Return [x, y] of the center of cell containing provided text 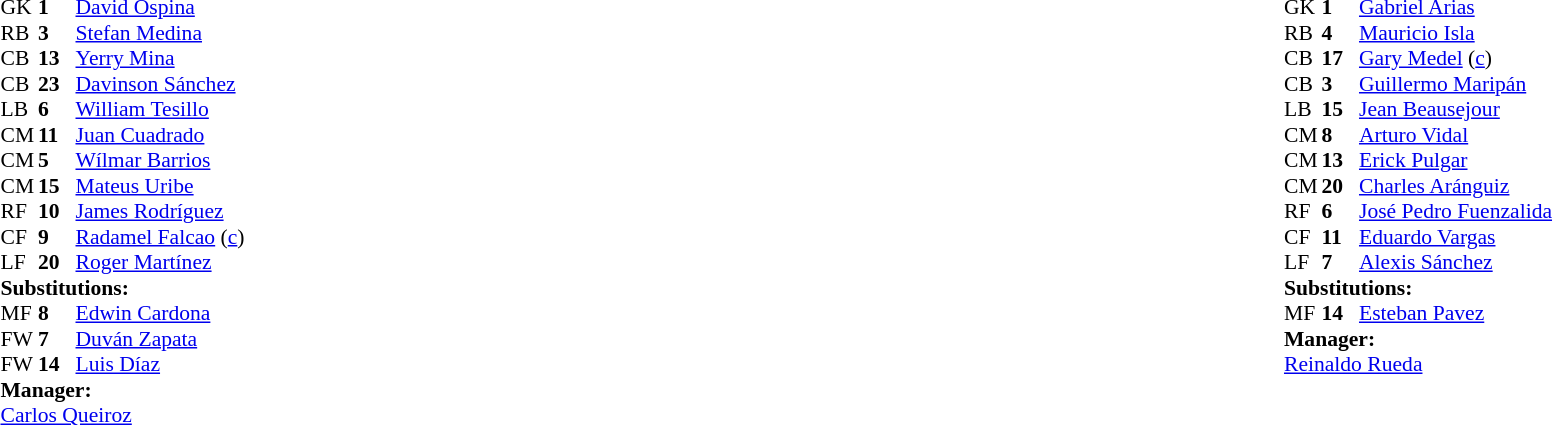
Erick Pulgar [1456, 161]
James Rodríguez [160, 211]
Stefan Medina [160, 33]
Duván Zapata [160, 339]
4 [1340, 33]
Esteban Pavez [1456, 313]
Reinaldo Rueda [1418, 365]
Alexis Sánchez [1456, 263]
Jean Beausejour [1456, 109]
5 [57, 161]
Mauricio Isla [1456, 33]
Gary Medel (c) [1456, 59]
Guillermo Maripán [1456, 84]
Luis Díaz [160, 365]
Mateus Uribe [160, 186]
Juan Cuadrado [160, 135]
William Tesillo [160, 109]
Edwin Cardona [160, 313]
Arturo Vidal [1456, 135]
10 [57, 211]
Davinson Sánchez [160, 84]
9 [57, 237]
Yerry Mina [160, 59]
17 [1340, 59]
Roger Martínez [160, 263]
Charles Aránguiz [1456, 186]
Radamel Falcao (c) [160, 237]
Eduardo Vargas [1456, 237]
Wílmar Barrios [160, 161]
23 [57, 84]
José Pedro Fuenzalida [1456, 211]
